Provide the (X, Y) coordinate of the cell's center where the given text is located.  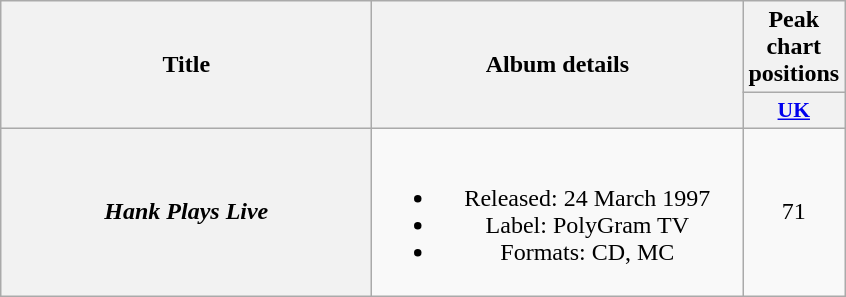
Album details (558, 65)
Released: 24 March 1997Label: PolyGram TVFormats: CD, MC (558, 212)
Peak chart positions (794, 47)
71 (794, 212)
Hank Plays Live (186, 212)
UK (794, 111)
Title (186, 65)
